Locate the cell with the specified text and output its [X, Y] center coordinate. 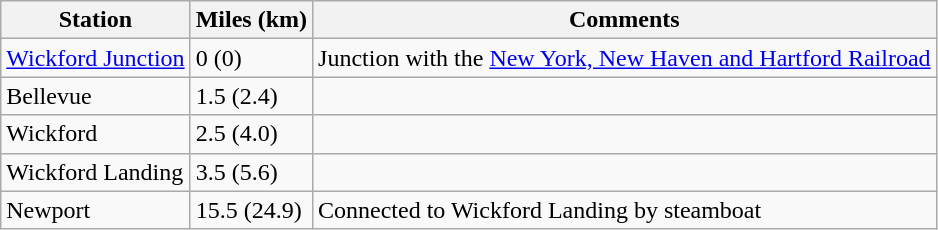
Connected to Wickford Landing by steamboat [625, 210]
2.5 (4.0) [251, 134]
Bellevue [96, 96]
Wickford [96, 134]
Wickford Landing [96, 172]
1.5 (2.4) [251, 96]
Miles (km) [251, 20]
Newport [96, 210]
15.5 (24.9) [251, 210]
0 (0) [251, 58]
3.5 (5.6) [251, 172]
Station [96, 20]
Wickford Junction [96, 58]
Junction with the New York, New Haven and Hartford Railroad [625, 58]
Comments [625, 20]
